Return the (X, Y) coordinate for the center point of the cell that contains the specified text.  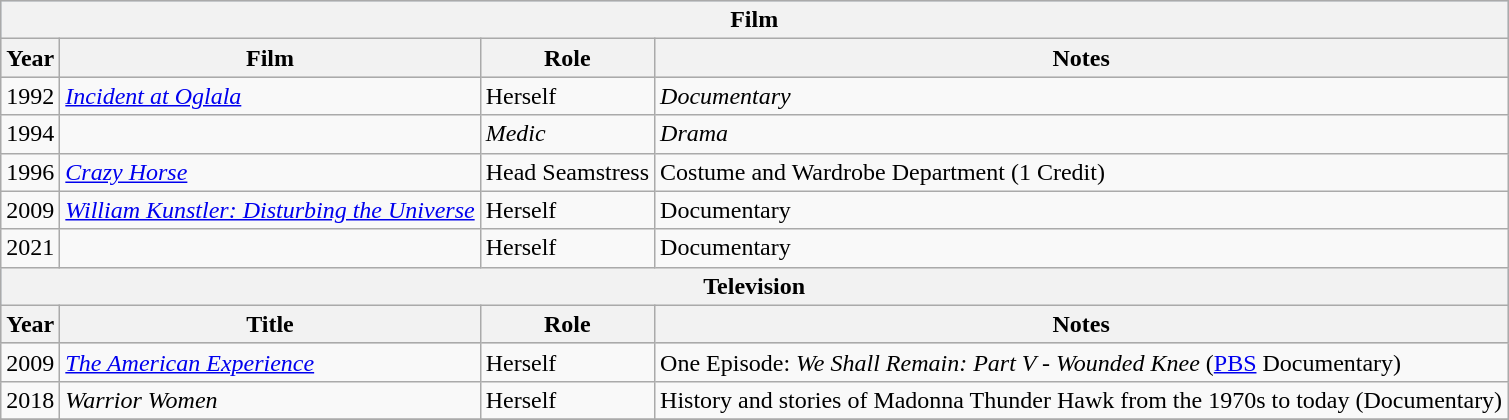
2021 (30, 248)
Warrior Women (270, 400)
2018 (30, 400)
One Episode: We Shall Remain: Part V - Wounded Knee (PBS Documentary) (1082, 362)
1992 (30, 96)
Television (754, 286)
Drama (1082, 134)
Medic (567, 134)
William Kunstler: Disturbing the Universe (270, 210)
1996 (30, 172)
Incident at Oglala (270, 96)
Costume and Wardrobe Department (1 Credit) (1082, 172)
Head Seamstress (567, 172)
History and stories of Madonna Thunder Hawk from the 1970s to today (Documentary) (1082, 400)
The American Experience (270, 362)
Crazy Horse (270, 172)
Title (270, 324)
1994 (30, 134)
